Detect which cell encompasses the target text, then output its [x, y] center coordinate. 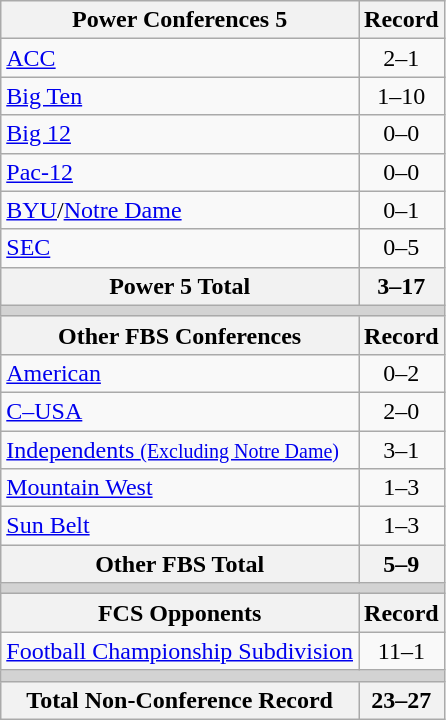
Other FBS Conferences [180, 335]
Independents (Excluding Notre Dame) [180, 449]
3–1 [402, 449]
Big Ten [180, 96]
0–1 [402, 210]
C–USA [180, 411]
Sun Belt [180, 526]
Total Non-Conference Record [180, 700]
Big 12 [180, 134]
1–10 [402, 96]
Other FBS Total [180, 564]
5–9 [402, 564]
23–27 [402, 700]
FCS Opponents [180, 613]
American [180, 373]
2–0 [402, 411]
0–2 [402, 373]
BYU/Notre Dame [180, 210]
Pac-12 [180, 172]
11–1 [402, 651]
3–17 [402, 286]
Power Conferences 5 [180, 20]
SEC [180, 248]
ACC [180, 58]
Mountain West [180, 488]
2–1 [402, 58]
0–5 [402, 248]
Football Championship Subdivision [180, 651]
Power 5 Total [180, 286]
